Locate the cell with the specified text and output its (x, y) center coordinate. 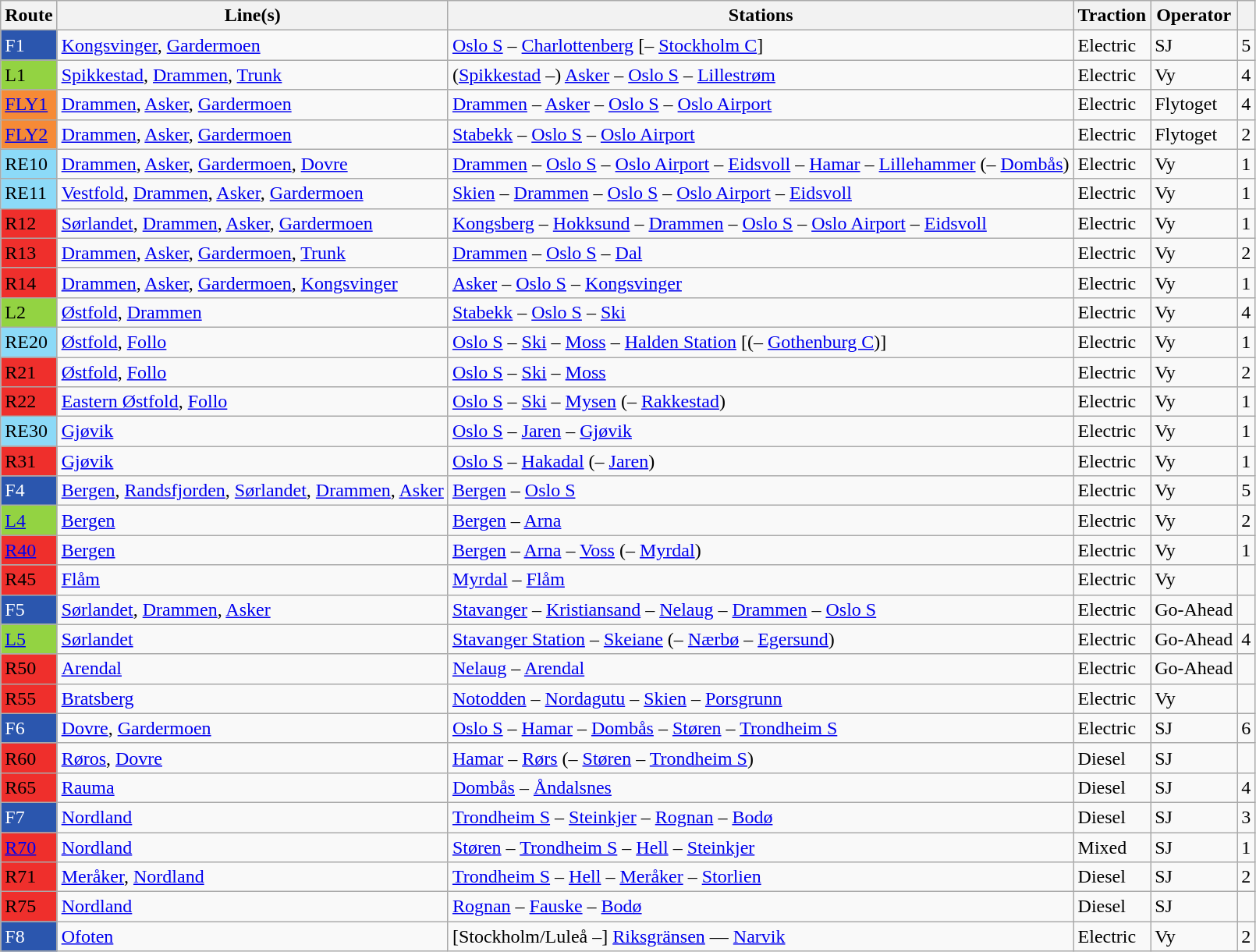
Hamar – Rørs (– Støren – Trondheim S) (761, 758)
F5 (29, 609)
Kongsvinger, Gardermoen (253, 45)
Stavanger Station – Skeiane (– Nærbø – Egersund) (761, 639)
Stabekk – Oslo S – Ski (761, 312)
R65 (29, 787)
Notodden – Nordagutu – Skien – Porsgrunn (761, 698)
L4 (29, 520)
Stations (761, 16)
Bratsberg (253, 698)
R50 (29, 669)
L2 (29, 312)
Stabekk – Oslo S – Oslo Airport (761, 134)
Bergen, Randsfjorden, Sørlandet, Drammen, Asker (253, 491)
Østfold, Drammen (253, 312)
R12 (29, 223)
Rognan – Fauske – Bodø (761, 907)
RE30 (29, 432)
Line(s) (253, 16)
R40 (29, 550)
RE20 (29, 342)
FLY2 (29, 134)
Dombås – Åndalsnes (761, 787)
Dovre, Gardermoen (253, 728)
Route (29, 16)
Vestfold, Drammen, Asker, Gardermoen (253, 194)
Bergen – Oslo S (761, 491)
Stavanger – Kristiansand – Nelaug – Drammen – Oslo S (761, 609)
Bergen – Arna (761, 520)
Ofoten (253, 936)
Drammen – Oslo S – Dal (761, 253)
R70 (29, 847)
L1 (29, 75)
F8 (29, 936)
R14 (29, 282)
Bergen – Arna – Voss (– Myrdal) (761, 550)
Mixed (1112, 847)
F1 (29, 45)
Trondheim S – Steinkjer – Rognan – Bodø (761, 817)
F4 (29, 491)
3 (1247, 817)
Flåm (253, 580)
R31 (29, 461)
R60 (29, 758)
Oslo S – Charlottenberg [– Stockholm C] (761, 45)
FLY1 (29, 105)
R21 (29, 372)
Oslo S – Ski – Mysen (– Rakkestad) (761, 402)
(Spikkestad –) Asker – Oslo S – Lillestrøm (761, 75)
Skien – Drammen – Oslo S – Oslo Airport – Eidsvoll (761, 194)
Oslo S – Jaren – Gjøvik (761, 432)
Sørlandet, Drammen, Asker, Gardermoen (253, 223)
Operator (1194, 16)
Oslo S – Ski – Moss – Halden Station [(– Gothenburg C)] (761, 342)
Kongsberg – Hokksund – Drammen – Oslo S – Oslo Airport – Eidsvoll (761, 223)
Sørlandet (253, 639)
Drammen – Asker – Oslo S – Oslo Airport (761, 105)
Drammen, Asker, Gardermoen, Kongsvinger (253, 282)
Asker – Oslo S – Kongsvinger (761, 282)
6 (1247, 728)
Røros, Dovre (253, 758)
Arendal (253, 669)
F6 (29, 728)
Traction (1112, 16)
Oslo S – Ski – Moss (761, 372)
Oslo S – Hakadal (– Jaren) (761, 461)
Myrdal – Flåm (761, 580)
Eastern Østfold, Follo (253, 402)
RE11 (29, 194)
R55 (29, 698)
R45 (29, 580)
Støren – Trondheim S – Hell – Steinkjer (761, 847)
L5 (29, 639)
Drammen, Asker, Gardermoen, Trunk (253, 253)
F7 (29, 817)
[Stockholm/Luleå –] Riksgränsen — Narvik (761, 936)
Sørlandet, Drammen, Asker (253, 609)
Nelaug – Arendal (761, 669)
R13 (29, 253)
RE10 (29, 164)
Oslo S – Hamar – Dombås – Støren – Trondheim S (761, 728)
Meråker, Nordland (253, 877)
Trondheim S – Hell – Meråker – Storlien (761, 877)
Spikkestad, Drammen, Trunk (253, 75)
Rauma (253, 787)
R75 (29, 907)
Drammen – Oslo S – Oslo Airport – Eidsvoll – Hamar – Lillehammer (– Dombås) (761, 164)
R22 (29, 402)
Drammen, Asker, Gardermoen, Dovre (253, 164)
R71 (29, 877)
